Pinpoint the cell where the given text exists, returning its [X, Y] midpoint coordinate. 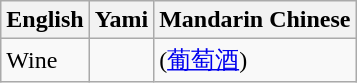
English [45, 20]
Mandarin Chinese [255, 20]
(葡萄酒) [255, 60]
Wine [45, 60]
Yami [121, 20]
